Identify which cell holds the provided text, then report its [X, Y] central coordinate. 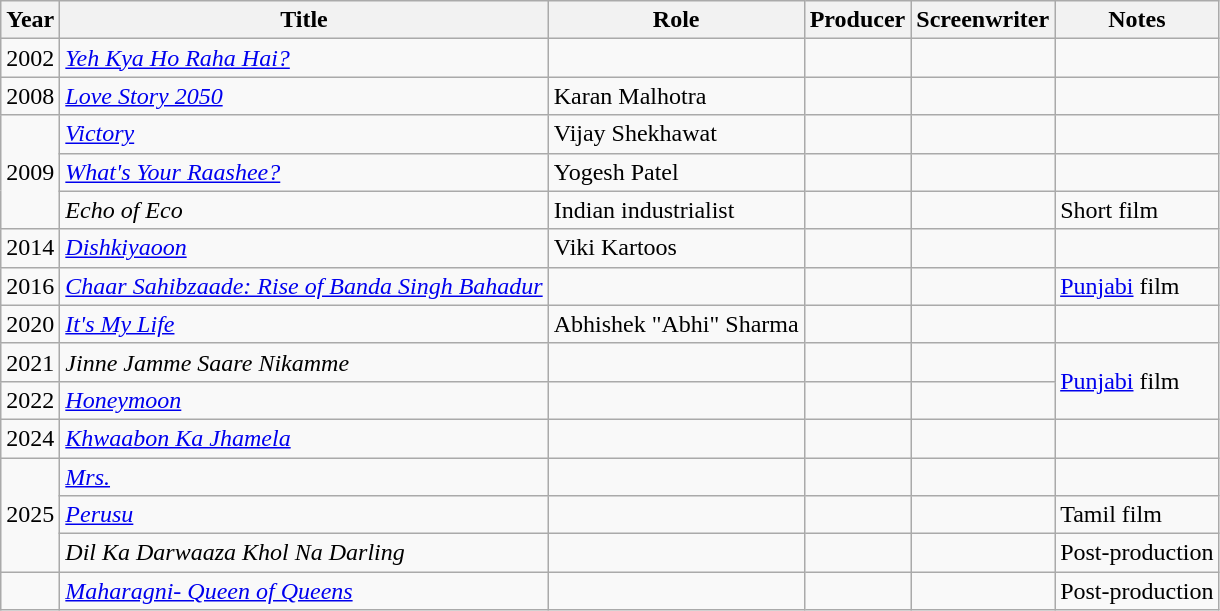
Honeymoon [304, 400]
Dil Ka Darwaaza Khol Na Darling [304, 553]
Title [304, 20]
2025 [30, 515]
Mrs. [304, 477]
Dishkiyaoon [304, 248]
2021 [30, 362]
Yogesh Patel [676, 172]
Notes [1137, 20]
Short film [1137, 210]
2022 [30, 400]
Year [30, 20]
Yeh Kya Ho Raha Hai? [304, 58]
Producer [858, 20]
2008 [30, 96]
Karan Malhotra [676, 96]
2024 [30, 438]
2020 [30, 324]
2009 [30, 172]
2016 [30, 286]
Maharagni- Queen of Queens [304, 591]
Love Story 2050 [304, 96]
Chaar Sahibzaade: Rise of Banda Singh Bahadur [304, 286]
Victory [304, 134]
Perusu [304, 515]
Khwaabon Ka Jhamela [304, 438]
It's My Life [304, 324]
Vijay Shekhawat [676, 134]
Abhishek "Abhi" Sharma [676, 324]
Viki Kartoos [676, 248]
Indian industrialist [676, 210]
Role [676, 20]
What's Your Raashee? [304, 172]
Screenwriter [983, 20]
Jinne Jamme Saare Nikamme [304, 362]
Tamil film [1137, 515]
2002 [30, 58]
Echo of Eco [304, 210]
2014 [30, 248]
